Locate the cell with the specified text and output its (X, Y) center coordinate. 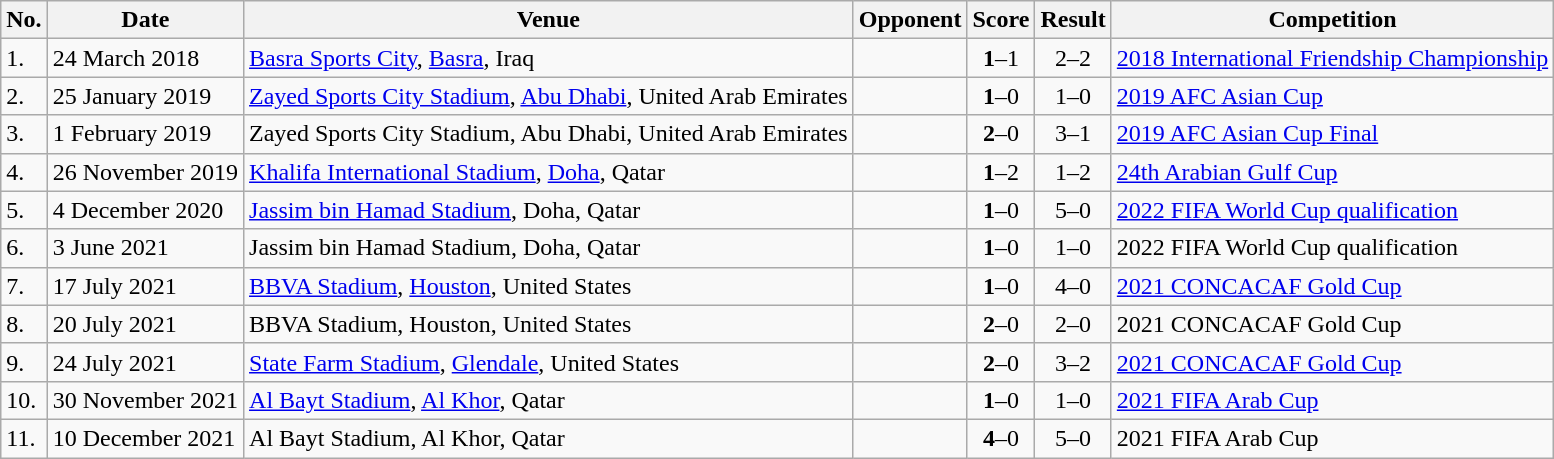
5. (24, 210)
3–1 (1073, 134)
3 June 2021 (145, 248)
11. (24, 438)
Score (1001, 20)
State Farm Stadium, Glendale, United States (549, 362)
1. (24, 58)
3–2 (1073, 362)
7. (24, 286)
10. (24, 400)
Opponent (910, 20)
17 July 2021 (145, 286)
6. (24, 248)
4 December 2020 (145, 210)
No. (24, 20)
2019 AFC Asian Cup Final (1332, 134)
Competition (1332, 20)
4. (24, 172)
Result (1073, 20)
10 December 2021 (145, 438)
1–1 (1001, 58)
25 January 2019 (145, 96)
1 February 2019 (145, 134)
2018 International Friendship Championship (1332, 58)
3. (24, 134)
2–2 (1073, 58)
2019 AFC Asian Cup (1332, 96)
2. (24, 96)
24th Arabian Gulf Cup (1332, 172)
20 July 2021 (145, 324)
8. (24, 324)
30 November 2021 (145, 400)
26 November 2019 (145, 172)
Khalifa International Stadium, Doha, Qatar (549, 172)
Date (145, 20)
9. (24, 362)
Venue (549, 20)
24 March 2018 (145, 58)
24 July 2021 (145, 362)
Basra Sports City, Basra, Iraq (549, 58)
